From the cell containing the given text, extract its center point as [x, y] coordinate. 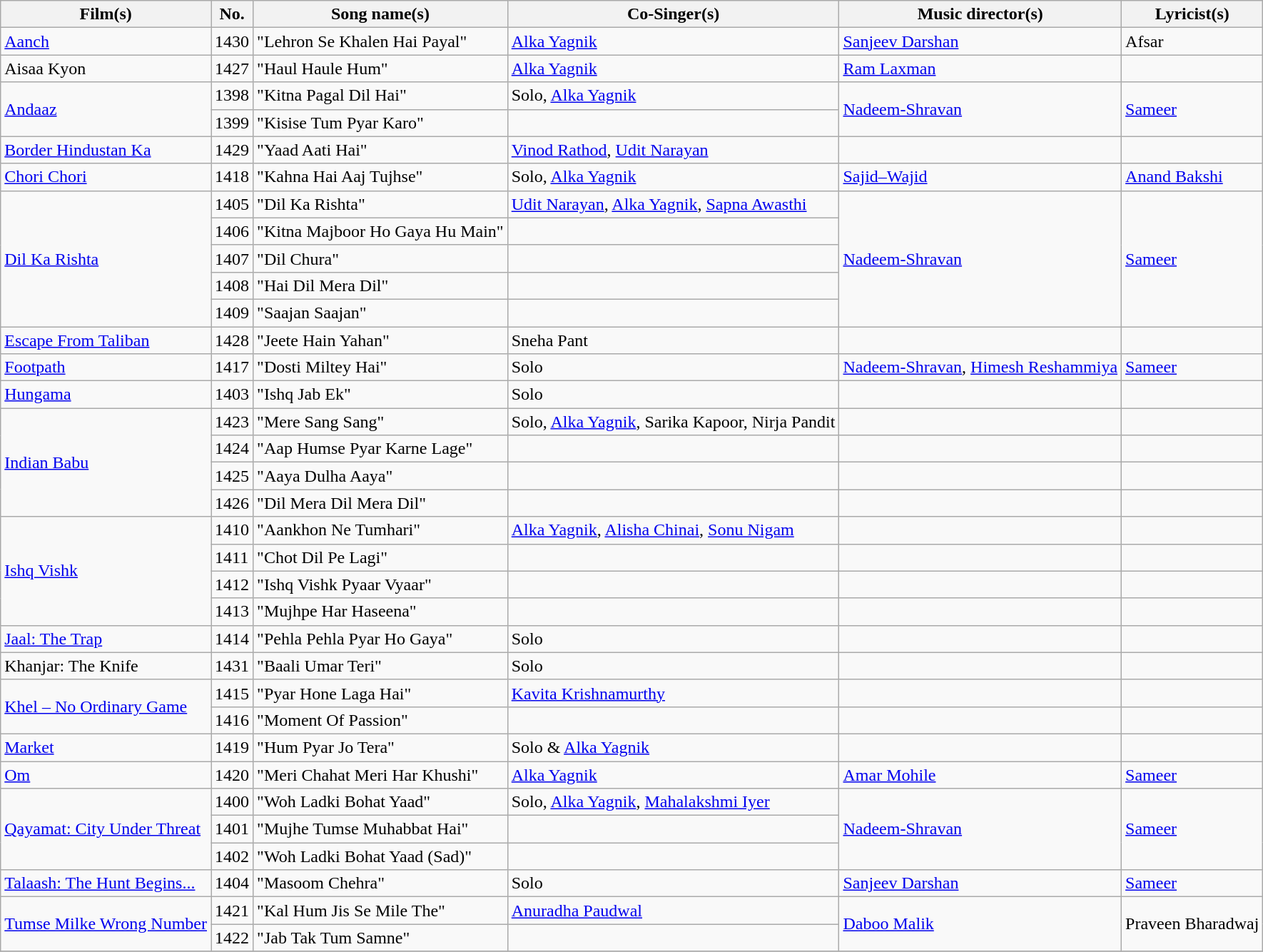
1421 [233, 911]
Hungama [106, 395]
1431 [233, 666]
1428 [233, 340]
Amar Mohile [980, 774]
No. [233, 14]
1398 [233, 96]
Khanjar: The Knife [106, 666]
"Dil Chura" [381, 258]
Anand Bakshi [1192, 177]
Alka Yagnik, Alisha Chinai, Sonu Nigam [674, 530]
"Woh Ladki Bohat Yaad (Sad)" [381, 856]
Talaash: The Hunt Begins... [106, 883]
"Dosti Miltey Hai" [381, 368]
Sneha Pant [674, 340]
1401 [233, 829]
1419 [233, 747]
Ishq Vishk [106, 571]
Escape From Taliban [106, 340]
"Dil Ka Rishta" [381, 204]
Khel – No Ordinary Game [106, 707]
"Chot Dil Pe Lagi" [381, 557]
"Jeete Hain Yahan" [381, 340]
Daboo Malik [980, 924]
"Mere Sang Sang" [381, 422]
"Hai Dil Mera Dil" [381, 285]
Ram Laxman [980, 69]
"Aap Humse Pyar Karne Lage" [381, 449]
1404 [233, 883]
1407 [233, 258]
"Kitna Pagal Dil Hai" [381, 96]
1403 [233, 395]
1413 [233, 612]
"Ishq Vishk Pyaar Vyaar" [381, 584]
"Kisise Tum Pyar Karo" [381, 123]
Tumse Milke Wrong Number [106, 924]
1422 [233, 938]
Music director(s) [980, 14]
1430 [233, 41]
"Kitna Majboor Ho Gaya Hu Main" [381, 231]
1406 [233, 231]
Om [106, 774]
1424 [233, 449]
Market [106, 747]
"Pyar Hone Laga Hai" [381, 693]
1415 [233, 693]
"Woh Ladki Bohat Yaad" [381, 802]
Lyricist(s) [1192, 14]
"Haul Haule Hum" [381, 69]
1429 [233, 150]
1416 [233, 720]
"Lehron Se Khalen Hai Payal" [381, 41]
Kavita Krishnamurthy [674, 693]
1409 [233, 313]
Qayamat: City Under Threat [106, 829]
Song name(s) [381, 14]
Aanch [106, 41]
1418 [233, 177]
Aisaa Kyon [106, 69]
Jaal: The Trap [106, 639]
Co-Singer(s) [674, 14]
Footpath [106, 368]
1410 [233, 530]
Border Hindustan Ka [106, 150]
Solo & Alka Yagnik [674, 747]
"Meri Chahat Meri Har Khushi" [381, 774]
1400 [233, 802]
1426 [233, 503]
Vinod Rathod, Udit Narayan [674, 150]
1411 [233, 557]
1425 [233, 476]
"Masoom Chehra" [381, 883]
1414 [233, 639]
"Kal Hum Jis Se Mile The" [381, 911]
Dil Ka Rishta [106, 258]
1427 [233, 69]
"Baali Umar Teri" [381, 666]
Udit Narayan, Alka Yagnik, Sapna Awasthi [674, 204]
Andaaz [106, 109]
"Pehla Pehla Pyar Ho Gaya" [381, 639]
1402 [233, 856]
"Aaya Dulha Aaya" [381, 476]
1420 [233, 774]
1417 [233, 368]
1412 [233, 584]
"Saajan Saajan" [381, 313]
"Kahna Hai Aaj Tujhse" [381, 177]
"Dil Mera Dil Mera Dil" [381, 503]
"Mujhe Tumse Muhabbat Hai" [381, 829]
"Mujhpe Har Haseena" [381, 612]
"Moment Of Passion" [381, 720]
1423 [233, 422]
Solo, Alka Yagnik, Sarika Kapoor, Nirja Pandit [674, 422]
Nadeem-Shravan, Himesh Reshammiya [980, 368]
Praveen Bharadwaj [1192, 924]
Afsar [1192, 41]
"Jab Tak Tum Samne" [381, 938]
Solo, Alka Yagnik, Mahalakshmi Iyer [674, 802]
Indian Babu [106, 462]
Anuradha Paudwal [674, 911]
Sajid–Wajid [980, 177]
"Hum Pyar Jo Tera" [381, 747]
Film(s) [106, 14]
"Aankhon Ne Tumhari" [381, 530]
"Yaad Aati Hai" [381, 150]
1399 [233, 123]
"Ishq Jab Ek" [381, 395]
1408 [233, 285]
1405 [233, 204]
Chori Chori [106, 177]
